For the text-containing cell, return its midpoint in (x, y) coordinate format. 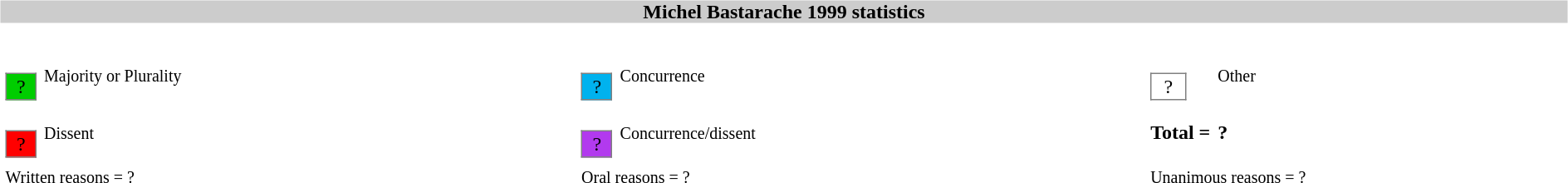
Michel Bastarache 1999 statistics (784, 12)
Concurrence/dissent (882, 132)
Concurrence (882, 76)
Total = (1180, 132)
Majority or Plurality (309, 76)
Dissent (309, 132)
Other (1390, 76)
